Determine the [X, Y] coordinate at the center of the cell enclosing the given text.  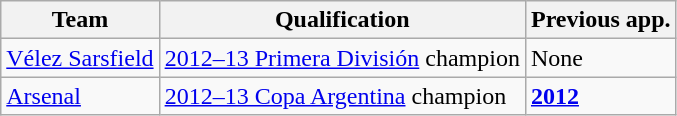
2012 [600, 96]
2012–13 Primera División champion [342, 58]
None [600, 58]
Previous app. [600, 20]
Qualification [342, 20]
Vélez Sarsfield [80, 58]
2012–13 Copa Argentina champion [342, 96]
Arsenal [80, 96]
Team [80, 20]
